Output the (X, Y) coordinate of the center of the cell containing the given text.  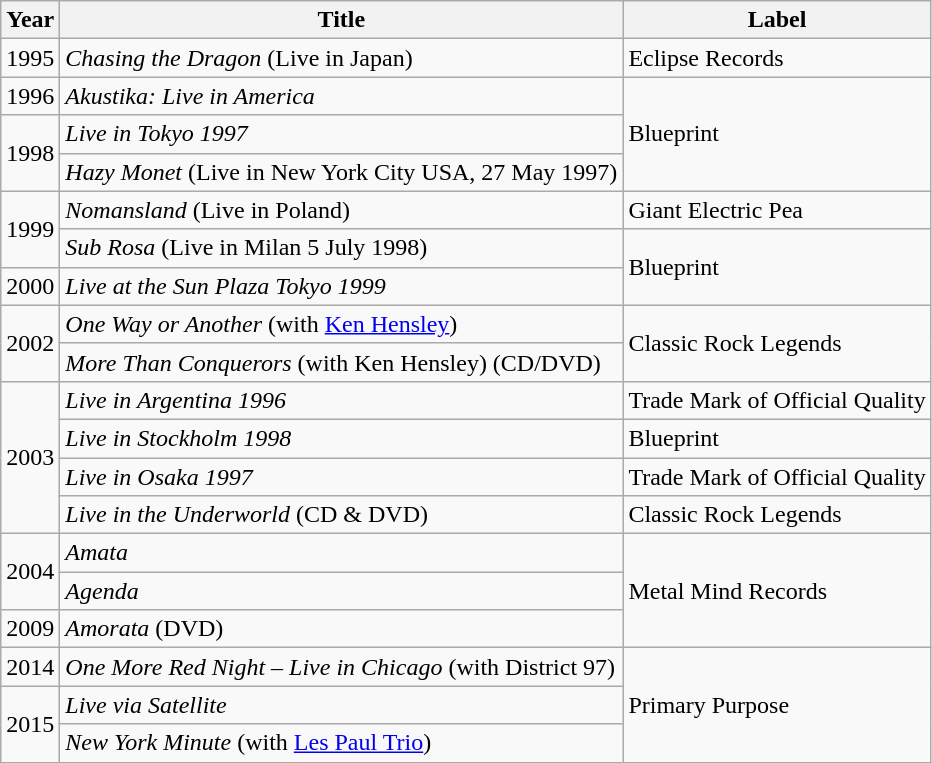
More Than Conquerors (with Ken Hensley) (CD/DVD) (342, 362)
Amata (342, 553)
One Way or Another (with Ken Hensley) (342, 324)
Akustika: Live in America (342, 96)
1999 (30, 229)
Sub Rosa (Live in Milan 5 July 1998) (342, 248)
Giant Electric Pea (777, 210)
Live in Tokyo 1997 (342, 134)
Hazy Monet (Live in New York City USA, 27 May 1997) (342, 172)
Nomansland (Live in Poland) (342, 210)
Live in Stockholm 1998 (342, 438)
Title (342, 20)
2015 (30, 724)
Live in Osaka 1997 (342, 477)
Label (777, 20)
2002 (30, 343)
Live in the Underworld (CD & DVD) (342, 515)
2014 (30, 667)
1998 (30, 153)
Primary Purpose (777, 705)
Live at the Sun Plaza Tokyo 1999 (342, 286)
Live via Satellite (342, 705)
Chasing the Dragon (Live in Japan) (342, 58)
2003 (30, 457)
Amorata (DVD) (342, 629)
Eclipse Records (777, 58)
1996 (30, 96)
One More Red Night – Live in Chicago (with District 97) (342, 667)
Year (30, 20)
New York Minute (with Les Paul Trio) (342, 743)
Agenda (342, 591)
Live in Argentina 1996 (342, 400)
Metal Mind Records (777, 591)
2004 (30, 572)
2009 (30, 629)
2000 (30, 286)
1995 (30, 58)
